Search for the cell housing the specified text and yield its [X, Y] center coordinate. 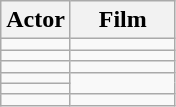
Film [122, 20]
Actor [36, 20]
